Return (x, y) of the center of cell containing provided text 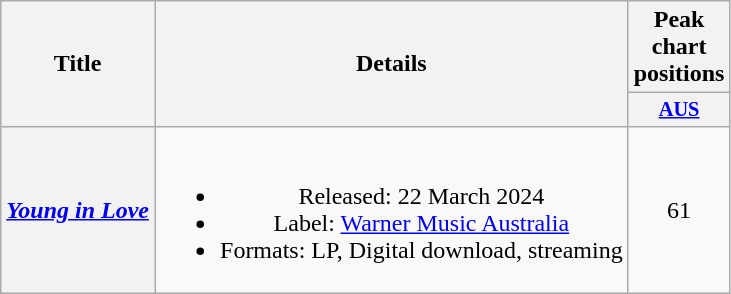
61 (679, 210)
AUS (679, 110)
Title (78, 64)
Released: 22 March 2024Label: Warner Music AustraliaFormats: LP, Digital download, streaming (391, 210)
Young in Love (78, 210)
Details (391, 64)
Peak chart positions (679, 47)
